Identify which cell holds the provided text, then report its [x, y] central coordinate. 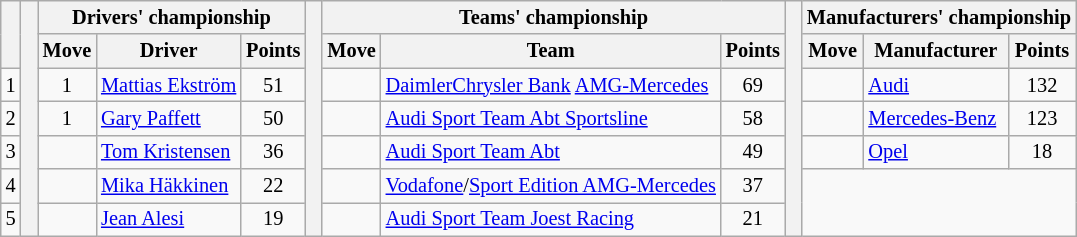
Manufacturer [936, 51]
Audi [936, 85]
69 [753, 85]
Audi Sport Team Abt Sportsline [551, 118]
DaimlerChrysler Bank AMG-Mercedes [551, 85]
Vodafone/Sport Edition AMG-Mercedes [551, 186]
36 [273, 152]
51 [273, 85]
19 [273, 219]
Manufacturers' championship [939, 17]
4 [11, 186]
Teams' championship [553, 17]
Audi Sport Team Abt [551, 152]
Opel [936, 152]
Mercedes-Benz [936, 118]
Mika Häkkinen [168, 186]
58 [753, 118]
18 [1042, 152]
123 [1042, 118]
Team [551, 51]
49 [753, 152]
Gary Paffett [168, 118]
3 [11, 152]
22 [273, 186]
132 [1042, 85]
Audi Sport Team Joest Racing [551, 219]
Tom Kristensen [168, 152]
Mattias Ekström [168, 85]
2 [11, 118]
Jean Alesi [168, 219]
21 [753, 219]
5 [11, 219]
37 [753, 186]
Driver [168, 51]
50 [273, 118]
Drivers' championship [172, 17]
